Locate the cell with the specified text and output its (x, y) center coordinate. 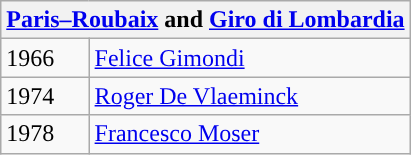
Felice Gimondi (250, 58)
1966 (45, 58)
Francesco Moser (250, 134)
1978 (45, 134)
1974 (45, 96)
Roger De Vlaeminck (250, 96)
Paris–Roubaix and Giro di Lombardia (206, 20)
